Extract the [X, Y] coordinate from the center of the cell holding the provided text.  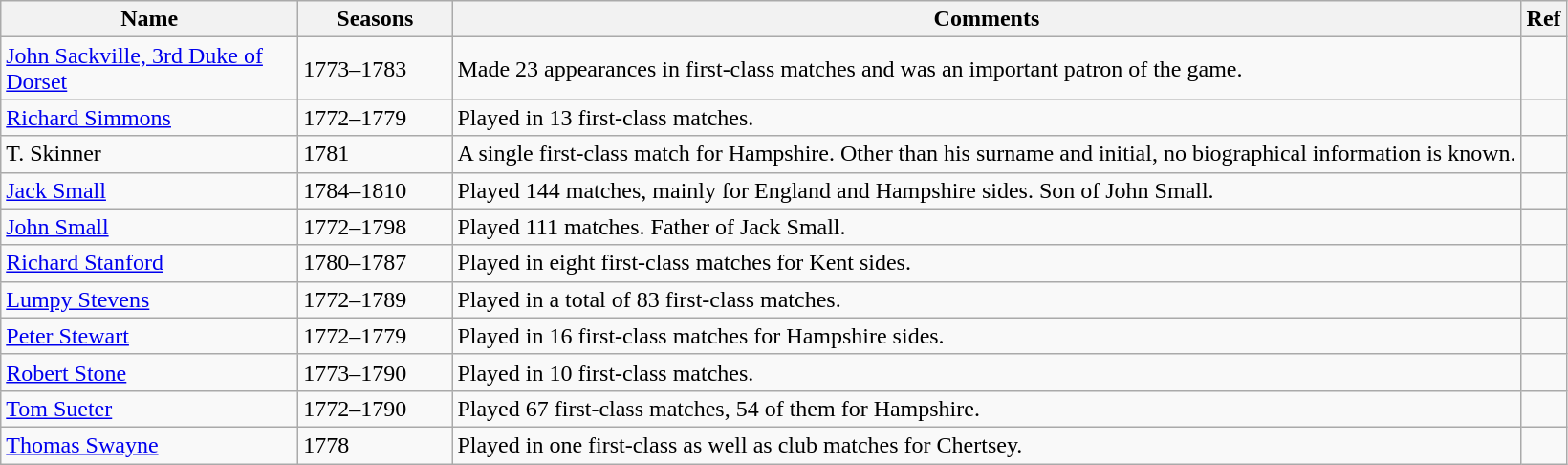
1773–1790 [375, 372]
1780–1787 [375, 263]
Thomas Swayne [149, 445]
1781 [375, 154]
Name [149, 19]
Jack Small [149, 190]
1784–1810 [375, 190]
A single first-class match for Hampshire. Other than his surname and initial, no biographical information is known. [987, 154]
Peter Stewart [149, 336]
Comments [987, 19]
Played in 16 first-class matches for Hampshire sides. [987, 336]
Played 144 matches, mainly for England and Hampshire sides. Son of John Small. [987, 190]
Seasons [375, 19]
1772–1790 [375, 409]
John Small [149, 227]
1778 [375, 445]
1773–1783 [375, 69]
Played 67 first-class matches, 54 of them for Hampshire. [987, 409]
Played in one first-class as well as club matches for Chertsey. [987, 445]
Richard Simmons [149, 118]
Played in eight first-class matches for Kent sides. [987, 263]
Played in 13 first-class matches. [987, 118]
Played in a total of 83 first-class matches. [987, 299]
T. Skinner [149, 154]
Played in 10 first-class matches. [987, 372]
Made 23 appearances in first-class matches and was an important patron of the game. [987, 69]
Richard Stanford [149, 263]
John Sackville, 3rd Duke of Dorset [149, 69]
1772–1789 [375, 299]
1772–1798 [375, 227]
Tom Sueter [149, 409]
Robert Stone [149, 372]
Played 111 matches. Father of Jack Small. [987, 227]
Lumpy Stevens [149, 299]
Ref [1543, 19]
